Detect which cell encompasses the target text, then output its [x, y] center coordinate. 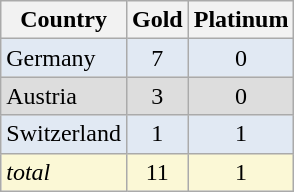
total [64, 172]
7 [157, 58]
Country [64, 20]
3 [157, 96]
Austria [64, 96]
Switzerland [64, 134]
Platinum [241, 20]
Germany [64, 58]
Gold [157, 20]
11 [157, 172]
